Output the (x, y) coordinate of the center of the cell containing the given text.  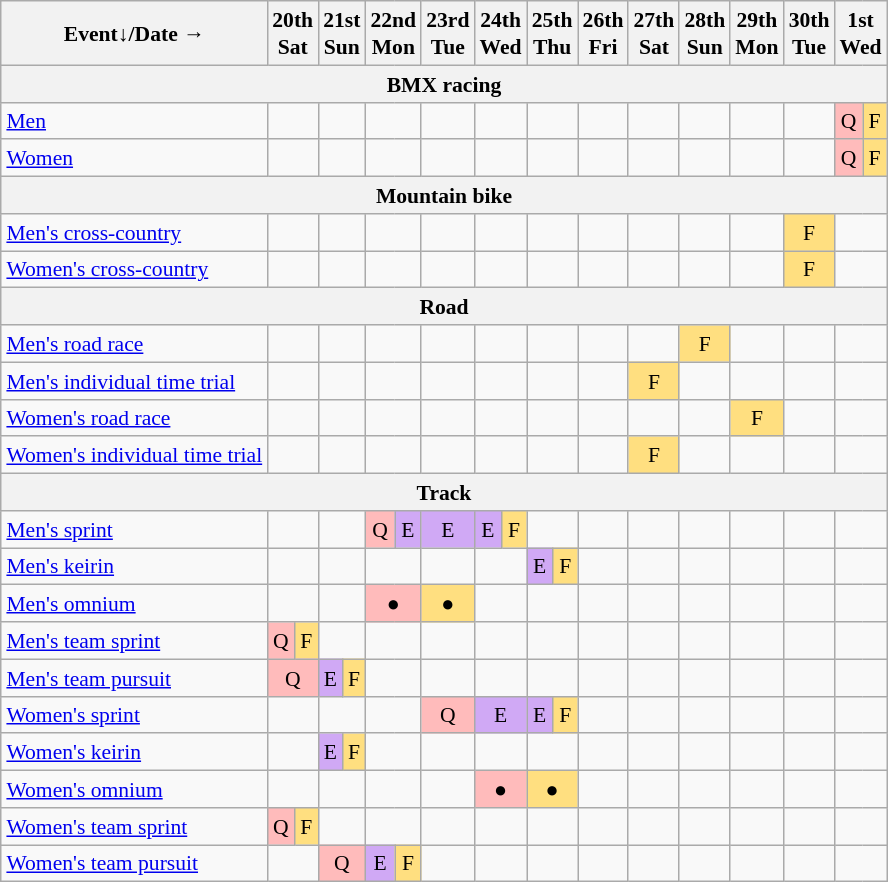
Road (444, 306)
Men's team sprint (134, 640)
20thSat (292, 33)
28thSun (704, 33)
Women's team pursuit (134, 862)
Men (134, 120)
Men's road race (134, 344)
22ndMon (393, 33)
29thMon (756, 33)
27thSat (654, 33)
Men's sprint (134, 528)
Men's omnium (134, 604)
BMX racing (444, 84)
Women's road race (134, 418)
25thThu (552, 33)
Track (444, 492)
Mountain bike (444, 194)
Women's keirin (134, 752)
Women's sprint (134, 714)
Women's omnium (134, 788)
24thWed (501, 33)
Women's team sprint (134, 826)
Women's cross-country (134, 268)
Men's individual time trial (134, 380)
Men's team pursuit (134, 678)
Men's cross-country (134, 232)
Event↓/Date → (134, 33)
23rdTue (448, 33)
21stSun (342, 33)
26thFri (604, 33)
Men's keirin (134, 566)
1stWed (860, 33)
Women's individual time trial (134, 454)
30thTue (810, 33)
Women (134, 158)
